Search for the cell housing the specified text and yield its [x, y] center coordinate. 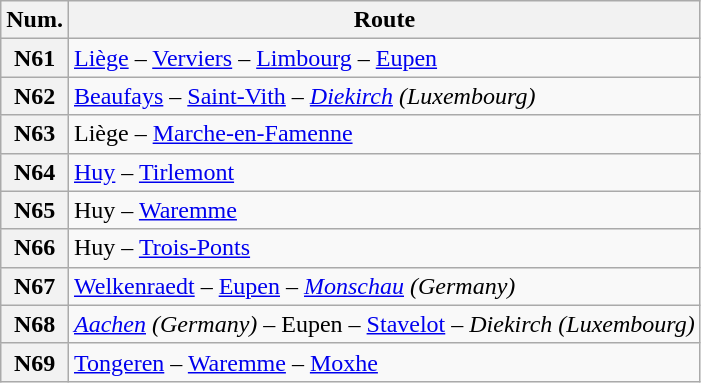
N67 [35, 286]
Liège – Verviers – Limbourg – Eupen [384, 58]
Huy – Tirlemont [384, 172]
N68 [35, 324]
Route [384, 20]
N64 [35, 172]
Tongeren – Waremme – Moxhe [384, 362]
N66 [35, 248]
Huy – Trois-Ponts [384, 248]
Num. [35, 20]
N69 [35, 362]
Beaufays – Saint-Vith – Diekirch (Luxembourg) [384, 96]
N65 [35, 210]
Liège – Marche-en-Famenne [384, 134]
N61 [35, 58]
Welkenraedt – Eupen – Monschau (Germany) [384, 286]
N62 [35, 96]
Huy – Waremme [384, 210]
N63 [35, 134]
Aachen (Germany) – Eupen – Stavelot – Diekirch (Luxembourg) [384, 324]
